For the text-containing cell, return its midpoint in (X, Y) coordinate format. 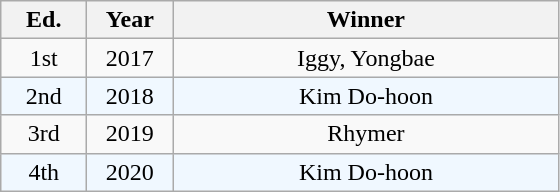
2017 (130, 58)
2020 (130, 172)
2nd (44, 96)
Rhymer (366, 134)
1st (44, 58)
2018 (130, 96)
Iggy, Yongbae (366, 58)
4th (44, 172)
Winner (366, 20)
3rd (44, 134)
Ed. (44, 20)
Year (130, 20)
2019 (130, 134)
